Identify which cell holds the provided text, then report its (X, Y) central coordinate. 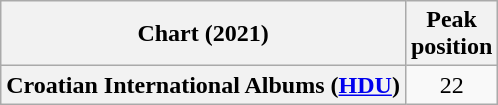
Peakposition (451, 34)
Croatian International Albums (HDU) (204, 85)
22 (451, 85)
Chart (2021) (204, 34)
